From the cell containing the given text, extract its center point as (X, Y) coordinate. 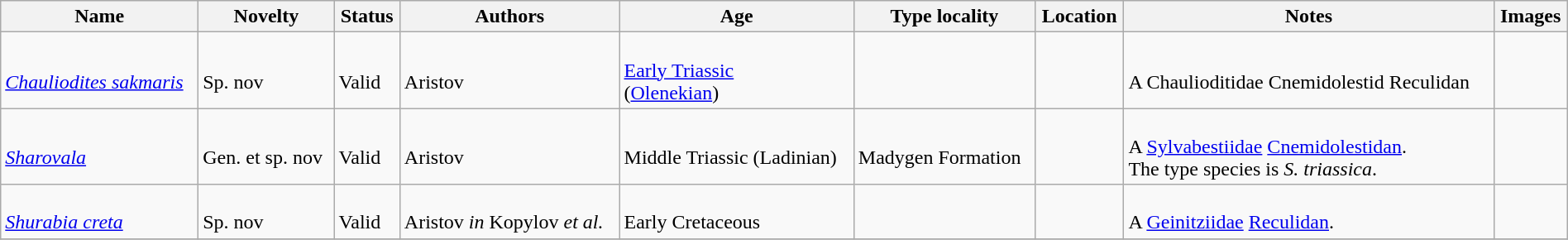
Early Cretaceous (736, 212)
Novelty (266, 17)
Gen. et sp. nov (266, 146)
Madygen Formation (944, 146)
Notes (1308, 17)
Chauliodites sakmaris (99, 70)
Shurabia creta (99, 212)
A Geinitziidae Reculidan. (1308, 212)
A Sylvabestiidae Cnemidolestidan. The type species is S. triassica. (1308, 146)
Type locality (944, 17)
Sharovala (99, 146)
Location (1078, 17)
Images (1530, 17)
A Chaulioditidae Cnemidolestid Reculidan (1308, 70)
Age (736, 17)
Early Triassic(Olenekian) (736, 70)
Middle Triassic (Ladinian) (736, 146)
Name (99, 17)
Status (367, 17)
Aristov in Kopylov et al. (509, 212)
Authors (509, 17)
